Capture the cell that displays the provided text and extract its [x, y] central coordinate. 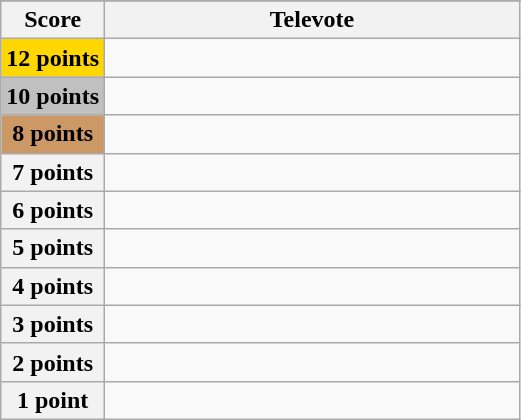
Score [53, 20]
2 points [53, 362]
8 points [53, 134]
4 points [53, 286]
10 points [53, 96]
12 points [53, 58]
1 point [53, 400]
Televote [312, 20]
3 points [53, 324]
6 points [53, 210]
5 points [53, 248]
7 points [53, 172]
